Pinpoint the cell where the given text exists, returning its (x, y) midpoint coordinate. 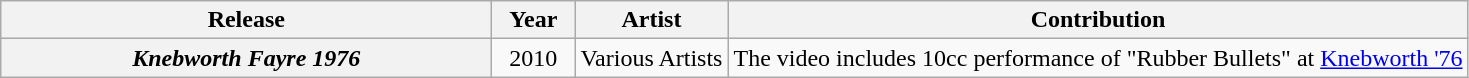
Various Artists (652, 58)
Release (246, 20)
Contribution (1098, 20)
2010 (534, 58)
Artist (652, 20)
Knebworth Fayre 1976 (246, 58)
The video includes 10cc performance of "Rubber Bullets" at Knebworth '76 (1098, 58)
Year (534, 20)
